Capture the cell that displays the provided text and extract its (X, Y) central coordinate. 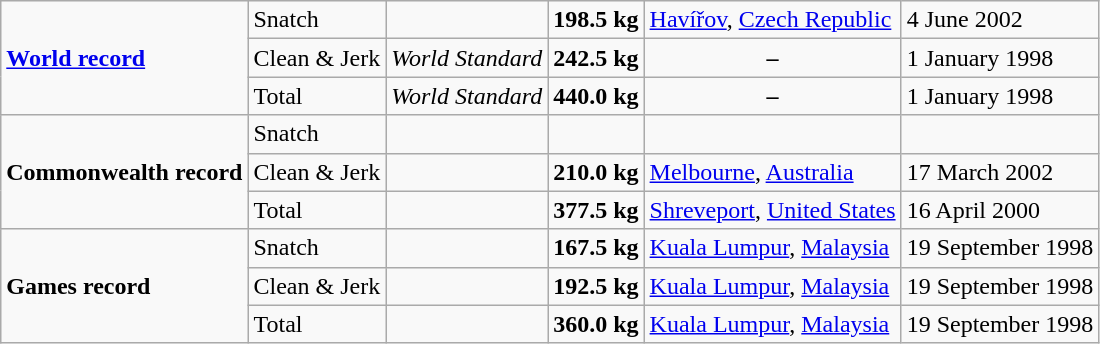
4 June 2002 (1000, 20)
192.5 kg (596, 286)
377.5 kg (596, 210)
242.5 kg (596, 58)
210.0 kg (596, 172)
Havířov, Czech Republic (772, 20)
Shreveport, United States (772, 210)
198.5 kg (596, 20)
17 March 2002 (1000, 172)
Commonwealth record (124, 172)
World record (124, 58)
16 April 2000 (1000, 210)
167.5 kg (596, 248)
Melbourne, Australia (772, 172)
Games record (124, 286)
360.0 kg (596, 324)
440.0 kg (596, 96)
